Detect which cell encompasses the target text, then output its [X, Y] center coordinate. 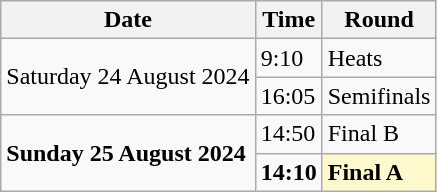
14:50 [288, 134]
Heats [379, 58]
14:10 [288, 172]
Sunday 25 August 2024 [128, 153]
Time [288, 20]
Round [379, 20]
16:05 [288, 96]
Saturday 24 August 2024 [128, 77]
9:10 [288, 58]
Final A [379, 172]
Final B [379, 134]
Semifinals [379, 96]
Date [128, 20]
